Return (X, Y) of the center of cell containing provided text 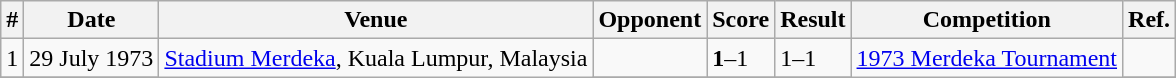
Result (813, 20)
# (12, 20)
Score (741, 20)
Date (92, 20)
1 (12, 58)
Competition (987, 20)
29 July 1973 (92, 58)
Opponent (650, 20)
Venue (376, 20)
Ref. (1150, 20)
1973 Merdeka Tournament (987, 58)
Stadium Merdeka, Kuala Lumpur, Malaysia (376, 58)
